Find where the given text appears and provide that cell's center as (x, y) coordinate. 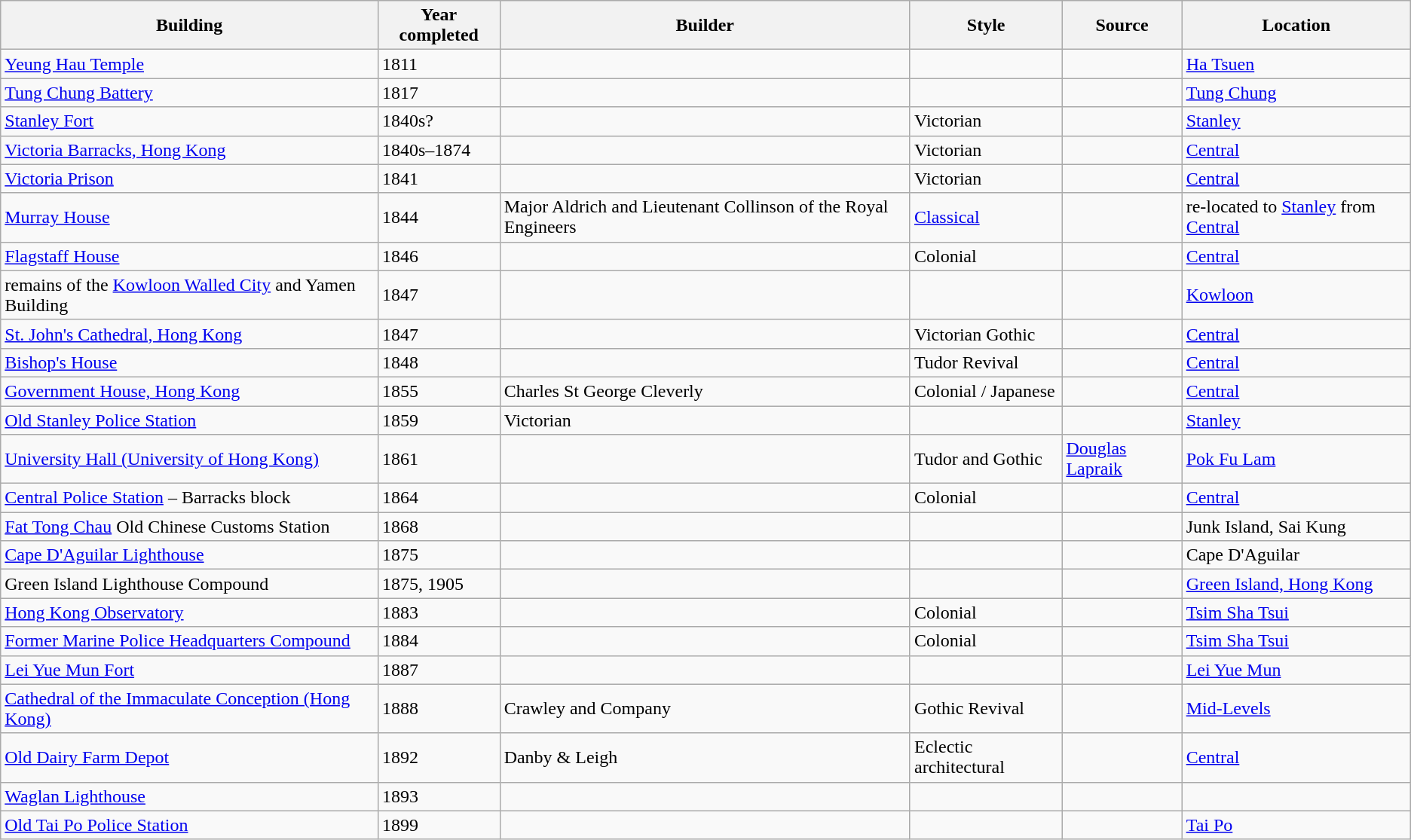
1848 (439, 362)
Victorian Gothic (986, 334)
Cape D'Aguilar (1296, 555)
1893 (439, 796)
St. John's Cathedral, Hong Kong (190, 334)
1840s? (439, 121)
Tudor and Gothic (986, 460)
Victoria Barracks, Hong Kong (190, 150)
Former Marine Police Headquarters Compound (190, 641)
Ha Tsuen (1296, 64)
Lei Yue Mun (1296, 670)
Year completed (439, 26)
1840s–1874 (439, 150)
Bishop's House (190, 362)
1887 (439, 670)
1868 (439, 527)
Tudor Revival (986, 362)
1875 (439, 555)
re-located to Stanley from Central (1296, 217)
Fat Tong Chau Old Chinese Customs Station (190, 527)
Builder (705, 26)
Cape D'Aguilar Lighthouse (190, 555)
Lei Yue Mun Fort (190, 670)
Pok Fu Lam (1296, 460)
Tung Chung (1296, 93)
Crawley and Company (705, 708)
1892 (439, 758)
Eclectic architectural (986, 758)
Victoria Prison (190, 179)
Major Aldrich and Lieutenant Collinson of the Royal Engineers (705, 217)
Waglan Lighthouse (190, 796)
Hong Kong Observatory (190, 612)
University Hall (University of Hong Kong) (190, 460)
1817 (439, 93)
1846 (439, 256)
1883 (439, 612)
Junk Island, Sai Kung (1296, 527)
Mid-Levels (1296, 708)
Style (986, 26)
Cathedral of the Immaculate Conception (Hong Kong) (190, 708)
Charles St George Cleverly (705, 391)
1844 (439, 217)
Old Tai Po Police Station (190, 825)
1855 (439, 391)
1864 (439, 498)
Colonial / Japanese (986, 391)
Building (190, 26)
Source (1122, 26)
1899 (439, 825)
Tai Po (1296, 825)
Location (1296, 26)
1888 (439, 708)
Government House, Hong Kong (190, 391)
Green Island, Hong Kong (1296, 584)
Green Island Lighthouse Compound (190, 584)
1841 (439, 179)
1875, 1905 (439, 584)
remains of the Kowloon Walled City and Yamen Building (190, 295)
Flagstaff House (190, 256)
Douglas Lapraik (1122, 460)
Old Dairy Farm Depot (190, 758)
Central Police Station – Barracks block (190, 498)
Gothic Revival (986, 708)
Old Stanley Police Station (190, 420)
Yeung Hau Temple (190, 64)
1861 (439, 460)
1884 (439, 641)
1859 (439, 420)
Classical (986, 217)
Kowloon (1296, 295)
1811 (439, 64)
Stanley Fort (190, 121)
Tung Chung Battery (190, 93)
Danby & Leigh (705, 758)
Murray House (190, 217)
